Capture the cell that displays the provided text and extract its [x, y] central coordinate. 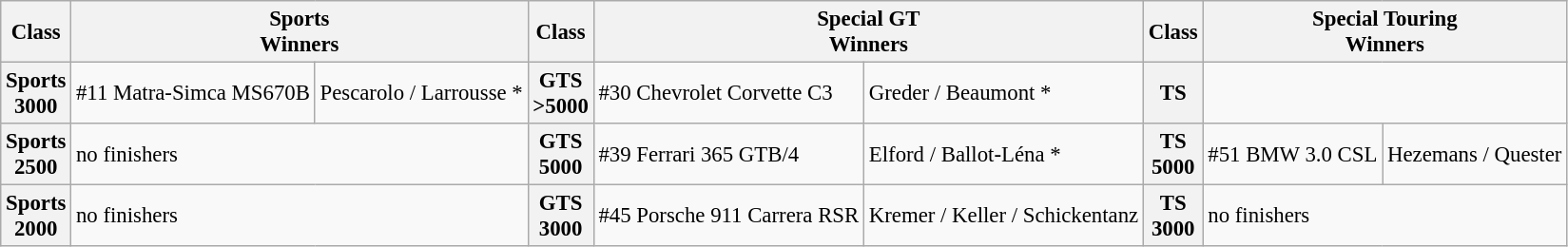
Pescarolo / Larrousse * [421, 93]
TS 5000 [1173, 154]
Sports 3000 [36, 93]
Sports 2500 [36, 154]
GTS >5000 [561, 93]
Sports 2000 [36, 217]
Special TouringWinners [1384, 32]
GTS 5000 [561, 154]
Greder / Beaumont * [1004, 93]
TS [1173, 93]
SportsWinners [300, 32]
#45 Porsche 911 Carrera RSR [728, 217]
#30 Chevrolet Corvette C3 [728, 93]
#51 BMW 3.0 CSL [1293, 154]
GTS 3000 [561, 217]
#11 Matra-Simca MS670B [194, 93]
Special GTWinners [868, 32]
Hezemans / Quester [1475, 154]
TS 3000 [1173, 217]
#39 Ferrari 365 GTB/4 [728, 154]
Elford / Ballot-Léna * [1004, 154]
Kremer / Keller / Schickentanz [1004, 217]
